From the cell containing the given text, extract its center point as [x, y] coordinate. 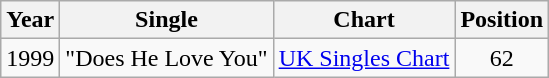
Position [502, 20]
Year [30, 20]
62 [502, 58]
Chart [364, 20]
1999 [30, 58]
"Does He Love You" [166, 58]
UK Singles Chart [364, 58]
Single [166, 20]
